For the text-containing cell, return its midpoint in (x, y) coordinate format. 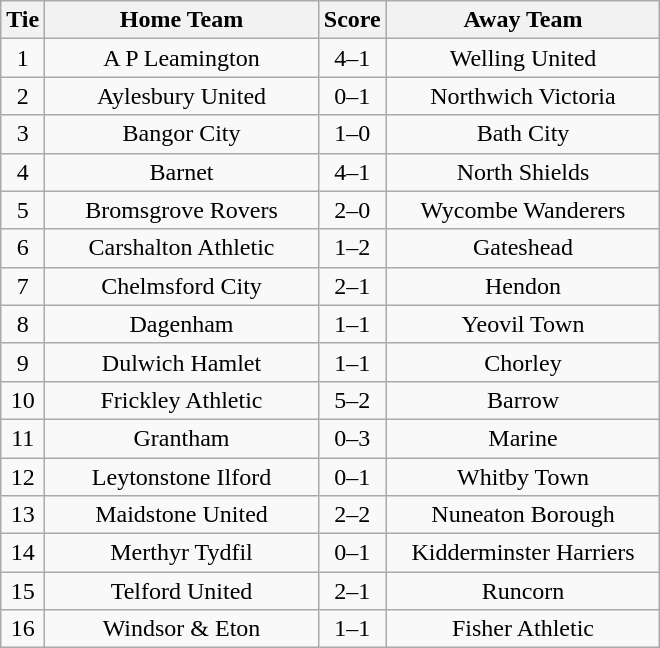
1 (23, 58)
Frickley Athletic (182, 400)
Aylesbury United (182, 96)
Kidderminster Harriers (523, 553)
Chorley (523, 362)
2–0 (352, 210)
Chelmsford City (182, 286)
1–0 (352, 134)
Marine (523, 438)
13 (23, 515)
Windsor & Eton (182, 629)
Gateshead (523, 248)
Home Team (182, 20)
1–2 (352, 248)
Northwich Victoria (523, 96)
Barnet (182, 172)
16 (23, 629)
Dulwich Hamlet (182, 362)
10 (23, 400)
Carshalton Athletic (182, 248)
Telford United (182, 591)
Bangor City (182, 134)
Tie (23, 20)
Merthyr Tydfil (182, 553)
Nuneaton Borough (523, 515)
Grantham (182, 438)
5–2 (352, 400)
Yeovil Town (523, 324)
8 (23, 324)
0–3 (352, 438)
Fisher Athletic (523, 629)
14 (23, 553)
3 (23, 134)
Welling United (523, 58)
Wycombe Wanderers (523, 210)
Dagenham (182, 324)
2 (23, 96)
5 (23, 210)
12 (23, 477)
Whitby Town (523, 477)
15 (23, 591)
Leytonstone Ilford (182, 477)
11 (23, 438)
Runcorn (523, 591)
Bromsgrove Rovers (182, 210)
Bath City (523, 134)
Maidstone United (182, 515)
A P Leamington (182, 58)
Away Team (523, 20)
Barrow (523, 400)
4 (23, 172)
Hendon (523, 286)
7 (23, 286)
9 (23, 362)
North Shields (523, 172)
6 (23, 248)
2–2 (352, 515)
Score (352, 20)
